Locate the cell with the specified text and output its (X, Y) center coordinate. 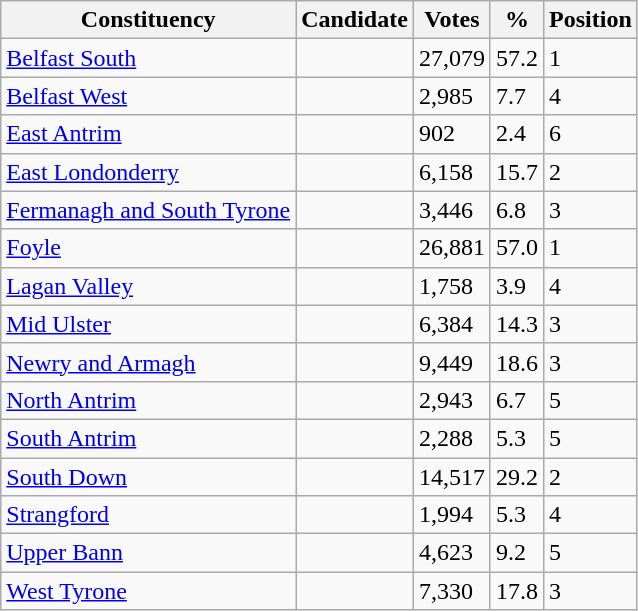
6,384 (452, 324)
1,758 (452, 286)
South Antrim (148, 438)
57.2 (516, 58)
1,994 (452, 515)
26,881 (452, 248)
Newry and Armagh (148, 362)
Upper Bann (148, 553)
Foyle (148, 248)
Strangford (148, 515)
9.2 (516, 553)
West Tyrone (148, 591)
6,158 (452, 172)
2,985 (452, 96)
Position (591, 20)
2.4 (516, 134)
14,517 (452, 477)
Votes (452, 20)
% (516, 20)
7.7 (516, 96)
East Antrim (148, 134)
East Londonderry (148, 172)
Belfast South (148, 58)
6 (591, 134)
Candidate (355, 20)
7,330 (452, 591)
27,079 (452, 58)
Lagan Valley (148, 286)
15.7 (516, 172)
Belfast West (148, 96)
6.8 (516, 210)
Mid Ulster (148, 324)
3,446 (452, 210)
3.9 (516, 286)
Constituency (148, 20)
18.6 (516, 362)
6.7 (516, 400)
14.3 (516, 324)
2,288 (452, 438)
17.8 (516, 591)
2,943 (452, 400)
4,623 (452, 553)
57.0 (516, 248)
North Antrim (148, 400)
9,449 (452, 362)
29.2 (516, 477)
Fermanagh and South Tyrone (148, 210)
902 (452, 134)
South Down (148, 477)
